Identify which cell holds the provided text, then report its [X, Y] central coordinate. 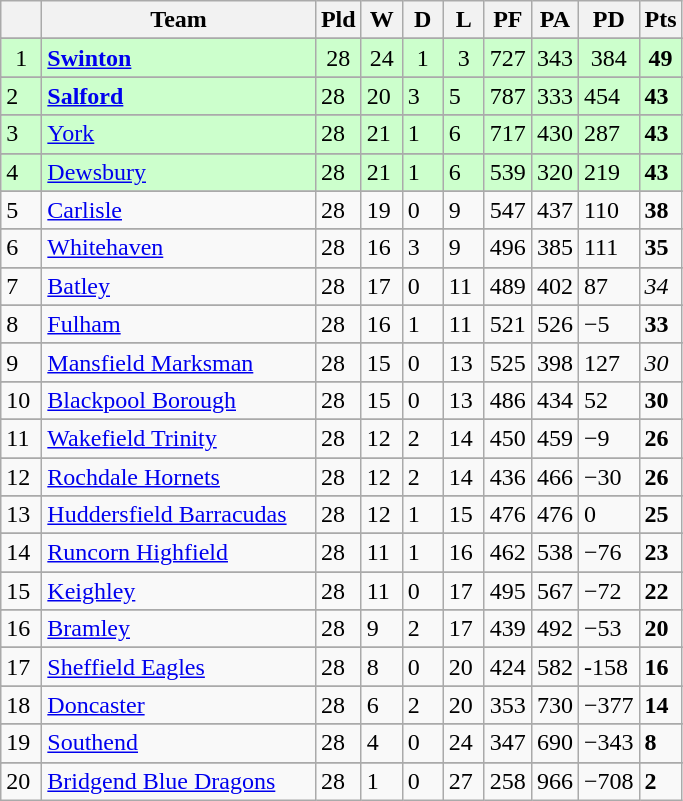
459 [554, 438]
Doncaster [179, 705]
York [179, 134]
Carlisle [179, 210]
38 [660, 210]
454 [608, 96]
D [422, 20]
−377 [608, 705]
-158 [608, 667]
−53 [608, 629]
343 [554, 58]
489 [508, 286]
Runcorn Highfield [179, 553]
385 [554, 248]
219 [608, 172]
462 [508, 553]
Mansfield Marksman [179, 362]
Dewsbury [179, 172]
525 [508, 362]
33 [660, 324]
22 [660, 591]
567 [554, 591]
−9 [608, 438]
W [382, 20]
Salford [179, 96]
787 [508, 96]
727 [508, 58]
−72 [608, 591]
18 [22, 705]
127 [608, 362]
Fulham [179, 324]
Blackpool Borough [179, 400]
7 [22, 286]
538 [554, 553]
547 [508, 210]
384 [608, 58]
Team [179, 20]
−708 [608, 781]
Huddersfield Barracudas [179, 515]
258 [508, 781]
333 [554, 96]
49 [660, 58]
582 [554, 667]
430 [554, 134]
450 [508, 438]
PF [508, 20]
Pld [338, 20]
539 [508, 172]
Swinton [179, 58]
Southend [179, 743]
466 [554, 477]
52 [608, 400]
34 [660, 286]
690 [554, 743]
87 [608, 286]
L [464, 20]
436 [508, 477]
437 [554, 210]
23 [660, 553]
717 [508, 134]
521 [508, 324]
Batley [179, 286]
Sheffield Eagles [179, 667]
320 [554, 172]
110 [608, 210]
353 [508, 705]
−5 [608, 324]
111 [608, 248]
−76 [608, 553]
434 [554, 400]
347 [508, 743]
PD [608, 20]
Bramley [179, 629]
496 [508, 248]
398 [554, 362]
287 [608, 134]
424 [508, 667]
492 [554, 629]
Rochdale Hornets [179, 477]
402 [554, 286]
526 [554, 324]
27 [464, 781]
Keighley [179, 591]
35 [660, 248]
486 [508, 400]
Bridgend Blue Dragons [179, 781]
Wakefield Trinity [179, 438]
Pts [660, 20]
PA [554, 20]
−343 [608, 743]
10 [22, 400]
Whitehaven [179, 248]
730 [554, 705]
25 [660, 515]
−30 [608, 477]
439 [508, 629]
495 [508, 591]
966 [554, 781]
